Search for the cell housing the specified text and yield its (X, Y) center coordinate. 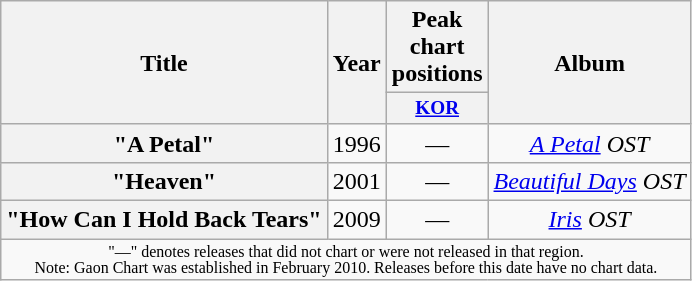
"Heaven" (164, 182)
"How Can I Hold Back Tears" (164, 220)
Peak chart positions (437, 47)
A Petal OST (590, 143)
1996 (356, 143)
2009 (356, 220)
Beautiful Days OST (590, 182)
"A Petal" (164, 143)
Title (164, 63)
Iris OST (590, 220)
2001 (356, 182)
Year (356, 63)
KOR (437, 109)
Album (590, 63)
